Scan for the cell matching the given text and deliver its (X, Y) coordinate at center. 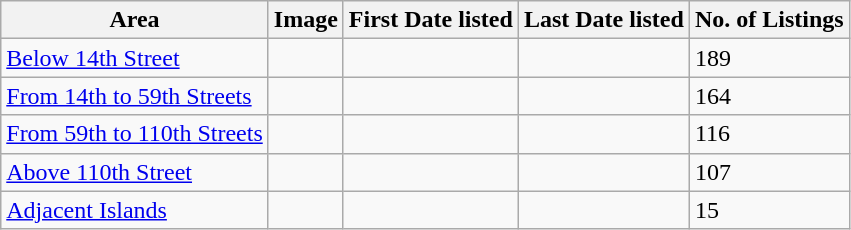
Area (135, 20)
Adjacent Islands (135, 210)
First Date listed (430, 20)
15 (769, 210)
189 (769, 58)
Above 110th Street (135, 172)
From 14th to 59th Streets (135, 96)
164 (769, 96)
From 59th to 110th Streets (135, 134)
Last Date listed (604, 20)
No. of Listings (769, 20)
Image (306, 20)
116 (769, 134)
107 (769, 172)
Below 14th Street (135, 58)
